Scan for the cell matching the given text and deliver its (X, Y) coordinate at center. 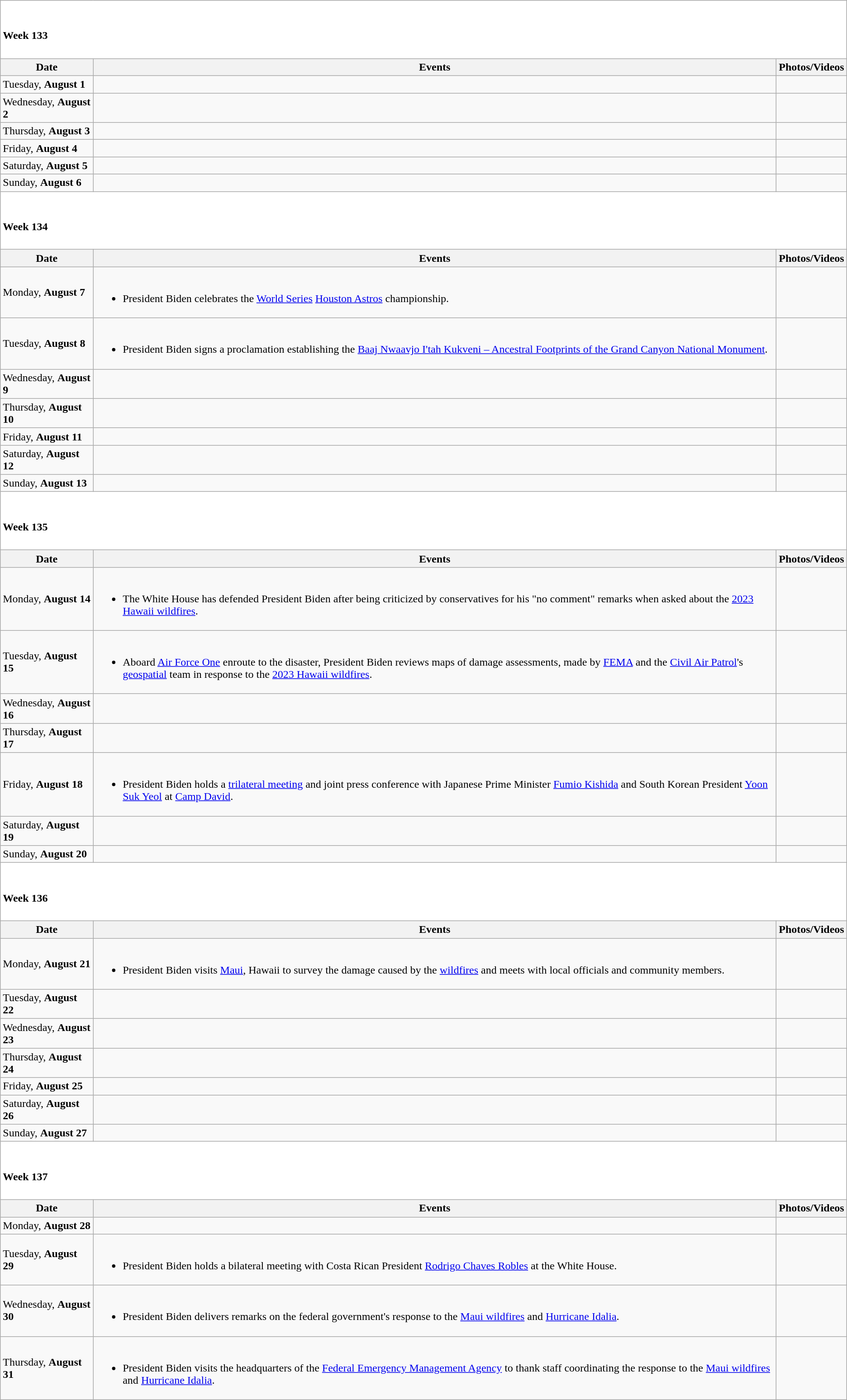
Week 135 (423, 521)
Monday, August 21 (47, 964)
President Biden celebrates the World Series Houston Astros championship. (435, 292)
President Biden visits Maui, Hawaii to survey the damage caused by the wildfires and meets with local officials and community members. (435, 964)
Tuesday, August 29 (47, 1260)
Wednesday, August 9 (47, 383)
Friday, August 11 (47, 436)
Thursday, August 3 (47, 131)
Week 136 (423, 892)
Wednesday, August 23 (47, 1034)
Tuesday, August 22 (47, 1004)
Wednesday, August 16 (47, 708)
Sunday, August 6 (47, 183)
Saturday, August 5 (47, 166)
Thursday, August 24 (47, 1063)
Monday, August 14 (47, 599)
Week 137 (423, 1170)
Tuesday, August 1 (47, 85)
Saturday, August 12 (47, 459)
Saturday, August 26 (47, 1110)
President Biden holds a bilateral meeting with Costa Rican President Rodrigo Chaves Robles at the White House. (435, 1260)
Week 133 (423, 30)
Friday, August 18 (47, 785)
Thursday, August 31 (47, 1368)
President Biden delivers remarks on the federal government's response to the Maui wildfires and Hurricane Idalia. (435, 1310)
Thursday, August 10 (47, 413)
Tuesday, August 8 (47, 344)
Sunday, August 20 (47, 854)
Week 134 (423, 221)
Monday, August 7 (47, 292)
President Biden signs a proclamation establishing the Baaj Nwaavjo I'tah Kukveni – Ancestral Footprints of the Grand Canyon National Monument. (435, 344)
Saturday, August 19 (47, 831)
Sunday, August 13 (47, 483)
Thursday, August 17 (47, 738)
Monday, August 28 (47, 1225)
Friday, August 25 (47, 1086)
Tuesday, August 15 (47, 662)
Wednesday, August 30 (47, 1310)
Friday, August 4 (47, 148)
Wednesday, August 2 (47, 108)
Sunday, August 27 (47, 1133)
